Identify which cell holds the provided text, then report its (x, y) central coordinate. 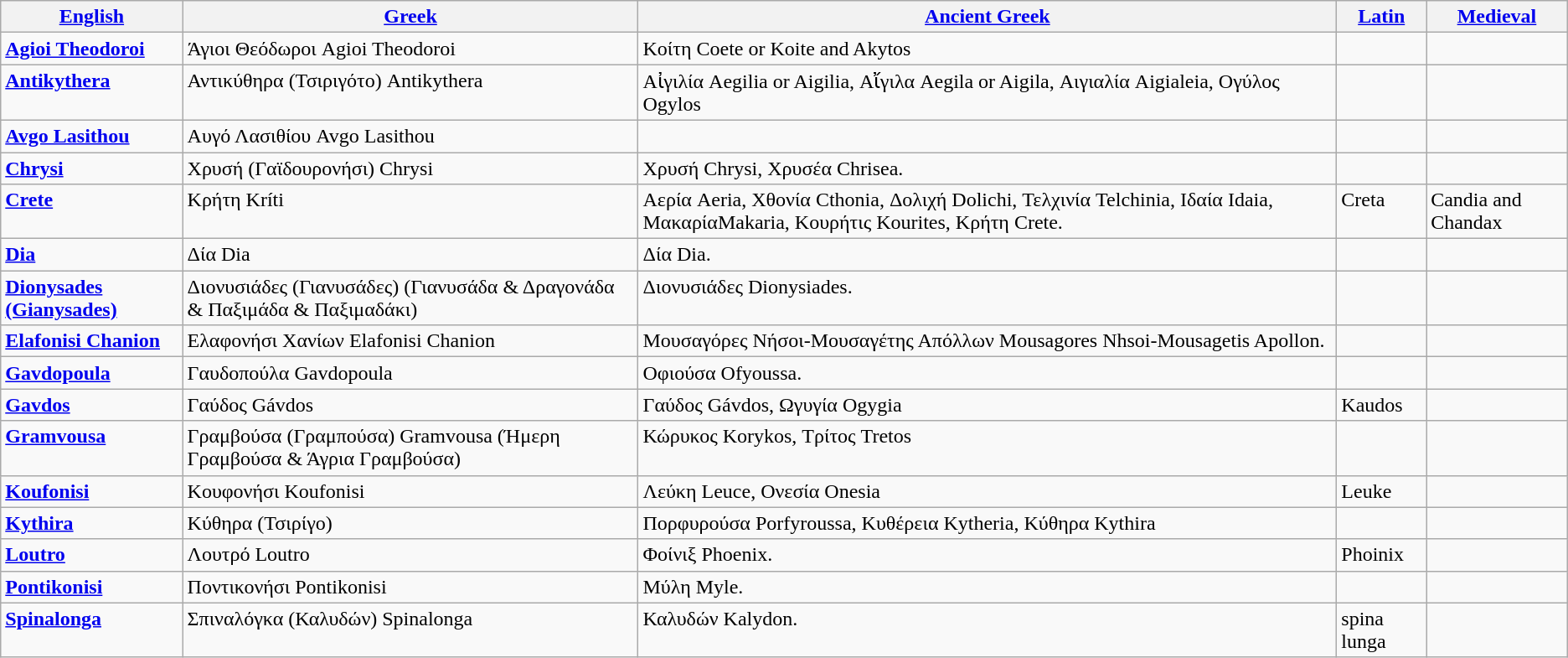
Σπιναλόγκα (Καλυδών) Spinalonga (410, 630)
Μουσαγόρες Νήσοι-Μουσαγέτης Απόλλων Mousagores Nhsoi-Mousagetis Apollon. (988, 341)
Ποντικονήσι Pontikonisi (410, 587)
Crete (92, 211)
Αερία Aeria, Χθονία Cthonia, Δολιχή Dolichi, Τελχινία Telchinia, Ιδαία Idaia, ΜακαρίαMakaria, Κουρήτις Kourites, Κρήτη Crete. (988, 211)
English (92, 17)
Γραμβούσα (Γραμπούσα) Gramvousa (Ήμερη Γραμβούσα & Άγρια Γραμβούσα) (410, 448)
Pontikonisi (92, 587)
Αυγό Λασιθίου Avgo Lasithou (410, 136)
Κουφονήσι Koufonisi (410, 491)
Gavdopoula (92, 373)
Δία Dia. (988, 255)
Γαύδος Gávdos, Ωγυγία Ogygia (988, 405)
Μύλη Myle. (988, 587)
Dionysades (Gianysades) (92, 298)
Πορφυρούσα Porfyroussa, Κυθέρεια Kytheria, Κύθηρα Kythira (988, 523)
Creta (1382, 211)
Κώρυκος Korykos, Τρίτος Tretos (988, 448)
Κρήτη Kríti (410, 211)
Candia and Chandax (1498, 211)
Κύθηρα (Τσιρίγο) (410, 523)
Gramvousa (92, 448)
Ελαφονήσι Χανίων Elafonisi Chanion (410, 341)
Άγιοι Θεόδωροι Agioi Theodoroi (410, 49)
Kythira (92, 523)
Διονυσιάδες (Γιανυσάδες) (Γιανυσάδα & Δραγονάδα & Παξιμάδα & Παξιμαδάκι) (410, 298)
Koufonisi (92, 491)
Χρυσή (Γαϊδουρονήσι) Chrysi (410, 168)
Καλυδών Kalydon. (988, 630)
Agioi Theodoroi (92, 49)
Κοίτη Coete or Koite and Akytos (988, 49)
Gavdos (92, 405)
Chrysi (92, 168)
Ancient Greek (988, 17)
Αντικύθηρα (Τσιριγότο) Antikythera (410, 92)
Leuke (1382, 491)
Phoinix (1382, 555)
Αἰγιλία Aegilia or Aigilia, Αἴγιλα Aegila or Aigila, Αιγιαλία Aigialeia, Ογύλος Ogylos (988, 92)
Avgo Lasithou (92, 136)
Οφιούσα Ofyoussa. (988, 373)
Kaudos (1382, 405)
spina lunga (1382, 630)
Δία Dia (410, 255)
Φοίνιξ Phoenix. (988, 555)
Medieval (1498, 17)
Dia (92, 255)
Λεύκη Leuce, Ονεσία Onesia (988, 491)
Loutro (92, 555)
Διονυσιάδες Dionysiades. (988, 298)
Antikythera (92, 92)
Χρυσή Chrysi, Χρυσέα Chrisea. (988, 168)
Latin (1382, 17)
Spinalonga (92, 630)
Greek (410, 17)
Elafonisi Chanion (92, 341)
Γαυδοπούλα Gavdopoula (410, 373)
Λουτρό Loutro (410, 555)
Γαύδος Gávdos (410, 405)
